Search for the cell housing the specified text and yield its [x, y] center coordinate. 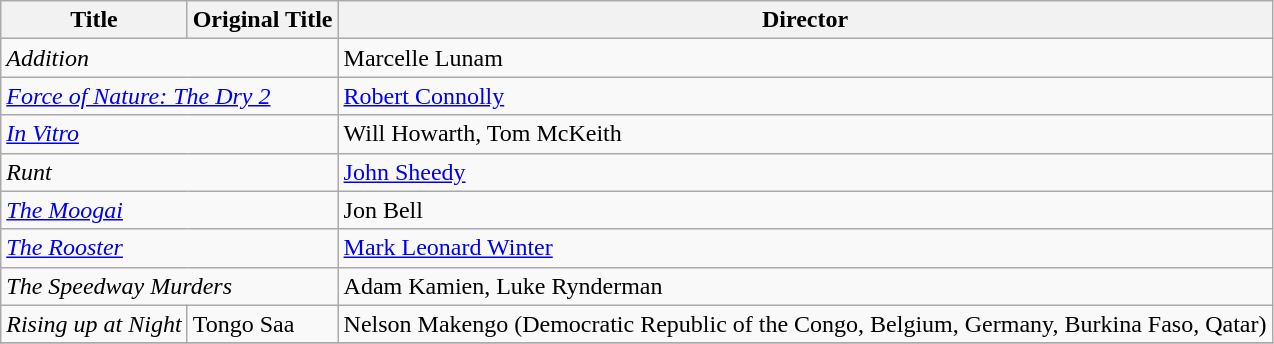
John Sheedy [805, 172]
Robert Connolly [805, 96]
Mark Leonard Winter [805, 248]
Rising up at Night [94, 324]
Force of Nature: The Dry 2 [170, 96]
Will Howarth, Tom McKeith [805, 134]
In Vitro [170, 134]
Original Title [262, 20]
Runt [170, 172]
Title [94, 20]
Jon Bell [805, 210]
Addition [170, 58]
The Speedway Murders [170, 286]
Director [805, 20]
Nelson Makengo (Democratic Republic of the Congo, Belgium, Germany, Burkina Faso, Qatar) [805, 324]
Marcelle Lunam [805, 58]
Tongo Saa [262, 324]
The Moogai [170, 210]
The Rooster [170, 248]
Adam Kamien, Luke Rynderman [805, 286]
